From the cell containing the given text, extract its center point as (x, y) coordinate. 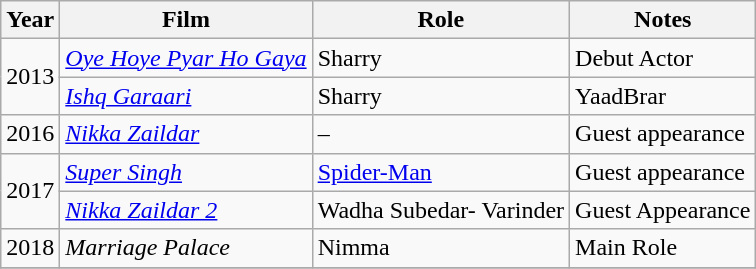
Main Role (663, 248)
Year (30, 20)
2018 (30, 248)
2017 (30, 191)
Ishq Garaari (186, 96)
Nikka Zaildar 2 (186, 210)
YaadBrar (663, 96)
2016 (30, 134)
Guest Appearance (663, 210)
Wadha Subedar- Varinder (440, 210)
Marriage Palace (186, 248)
Role (440, 20)
Spider-Man (440, 172)
Notes (663, 20)
Nimma (440, 248)
– (440, 134)
Oye Hoye Pyar Ho Gaya (186, 58)
Film (186, 20)
Super Singh (186, 172)
2013 (30, 77)
Nikka Zaildar (186, 134)
Debut Actor (663, 58)
